Scan for the cell matching the given text and deliver its [x, y] coordinate at center. 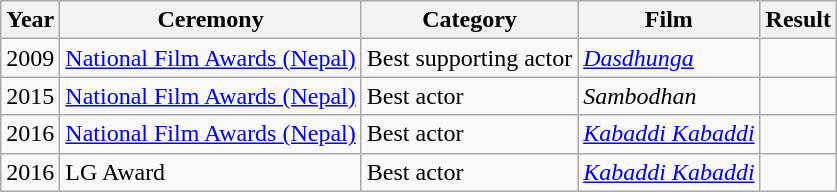
Dasdhunga [669, 58]
Sambodhan [669, 96]
LG Award [210, 172]
2009 [30, 58]
Film [669, 20]
2015 [30, 96]
Best supporting actor [469, 58]
Result [798, 20]
Year [30, 20]
Category [469, 20]
Ceremony [210, 20]
